Provide the [X, Y] coordinate of the cell's center where the given text is located.  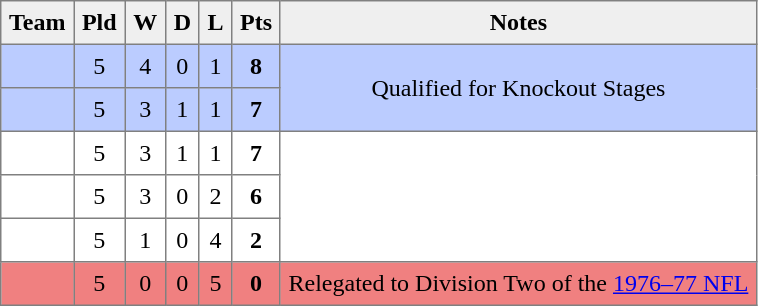
8 [256, 66]
Pts [256, 23]
L [216, 23]
Team [38, 23]
6 [256, 197]
Relegated to Division Two of the 1976–77 NFL [518, 284]
Pld [100, 23]
D [182, 23]
W [145, 23]
Qualified for Knockout Stages [518, 88]
Notes [518, 23]
